Identify which cell holds the provided text, then report its [X, Y] central coordinate. 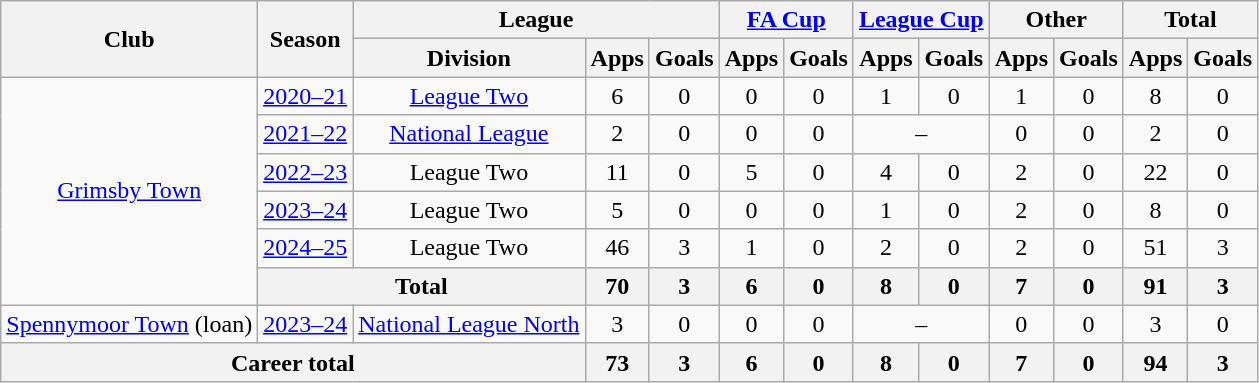
11 [617, 172]
Club [130, 39]
22 [1155, 172]
Division [469, 58]
National League North [469, 324]
51 [1155, 248]
4 [886, 172]
2021–22 [306, 134]
FA Cup [786, 20]
94 [1155, 362]
91 [1155, 286]
2020–21 [306, 96]
National League [469, 134]
2022–23 [306, 172]
League Cup [921, 20]
46 [617, 248]
2024–25 [306, 248]
Career total [293, 362]
Grimsby Town [130, 191]
Season [306, 39]
70 [617, 286]
Other [1056, 20]
League [536, 20]
73 [617, 362]
Spennymoor Town (loan) [130, 324]
